Search for the cell housing the specified text and yield its (X, Y) center coordinate. 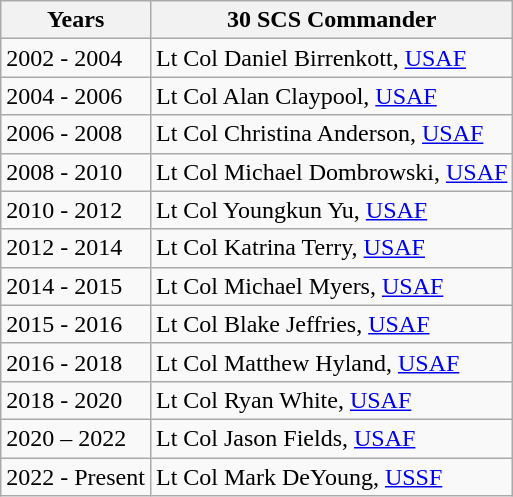
Lt Col Michael Myers, USAF (331, 286)
2008 - 2010 (76, 172)
Lt Col Blake Jeffries, USAF (331, 324)
2006 - 2008 (76, 134)
Lt Col Alan Claypool, USAF (331, 96)
Lt Col Ryan White, USAF (331, 400)
2016 - 2018 (76, 362)
2010 - 2012 (76, 210)
Lt Col Mark DeYoung, USSF (331, 477)
2002 - 2004 (76, 58)
Lt Col Katrina Terry, USAF (331, 248)
2014 - 2015 (76, 286)
Lt Col Matthew Hyland, USAF (331, 362)
30 SCS Commander (331, 20)
2022 - Present (76, 477)
2004 - 2006 (76, 96)
2020 – 2022 (76, 438)
Lt Col Christina Anderson, USAF (331, 134)
Lt Col Jason Fields, USAF (331, 438)
Years (76, 20)
2015 - 2016 (76, 324)
Lt Col Daniel Birrenkott, USAF (331, 58)
2012 - 2014 (76, 248)
Lt Col Youngkun Yu, USAF (331, 210)
2018 - 2020 (76, 400)
Lt Col Michael Dombrowski, USAF (331, 172)
